Output the [X, Y] coordinate of the center of the cell containing the given text.  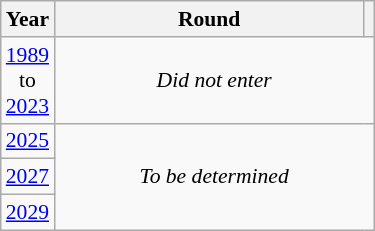
2027 [28, 177]
1989to2023 [28, 80]
To be determined [214, 176]
2029 [28, 213]
Year [28, 19]
2025 [28, 141]
Round [209, 19]
Did not enter [214, 80]
